Scan for the cell matching the given text and deliver its [x, y] coordinate at center. 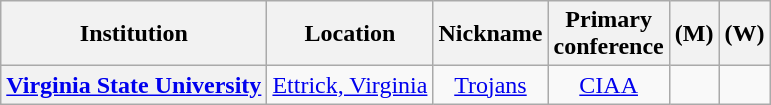
Primaryconference [608, 34]
Nickname [490, 34]
Trojans [490, 85]
(M) [694, 34]
Location [350, 34]
Institution [134, 34]
CIAA [608, 85]
Ettrick, Virginia [350, 85]
(W) [744, 34]
Virginia State University [134, 85]
